Capture the cell that displays the provided text and extract its (X, Y) central coordinate. 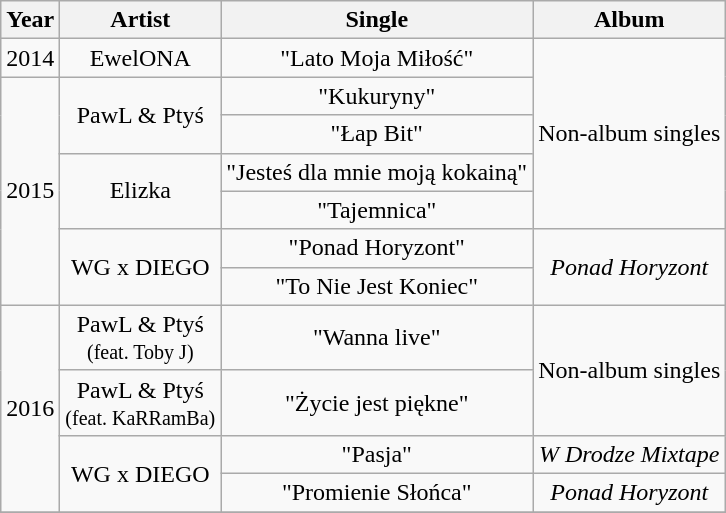
W Drodze Mixtape (630, 454)
"Tajemnica" (377, 210)
"Promienie Słońca" (377, 492)
"To Nie Jest Koniec" (377, 286)
2014 (30, 58)
"Życie jest piękne" (377, 402)
PawL & Ptyś (feat. KaRRamBa) (140, 402)
"Kukuryny" (377, 96)
Elizka (140, 191)
"Wanna live" (377, 338)
"Łap Bit" (377, 134)
EwelONA (140, 58)
Album (630, 20)
Single (377, 20)
"Ponad Horyzont" (377, 248)
PawL & Ptyś (140, 115)
Artist (140, 20)
Year (30, 20)
"Lato Moja Miłość" (377, 58)
2015 (30, 191)
"Jesteś dla mnie moją kokainą" (377, 172)
"Pasja" (377, 454)
PawL & Ptyś (feat. Toby J) (140, 338)
2016 (30, 408)
